Search for the cell housing the specified text and yield its [x, y] center coordinate. 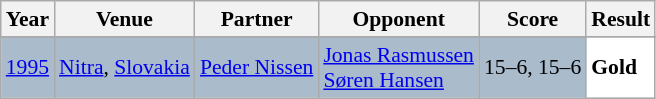
Opponent [398, 19]
15–6, 15–6 [532, 68]
Venue [124, 19]
Nitra, Slovakia [124, 68]
Result [620, 19]
Score [532, 19]
Year [28, 19]
1995 [28, 68]
Gold [620, 68]
Partner [256, 19]
Peder Nissen [256, 68]
Jonas Rasmussen Søren Hansen [398, 68]
